Identify which cell holds the provided text, then report its [X, Y] central coordinate. 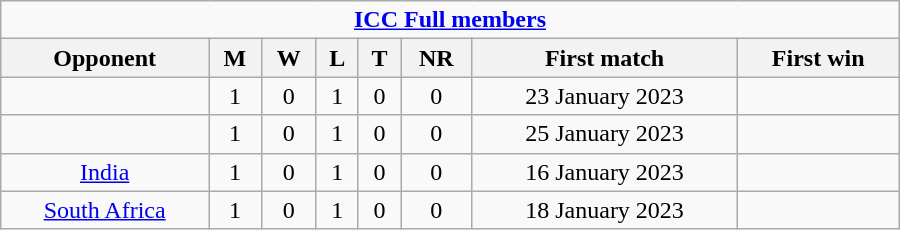
L [337, 58]
India [105, 172]
Opponent [105, 58]
First win [818, 58]
First match [604, 58]
NR [436, 58]
18 January 2023 [604, 210]
M [236, 58]
ICC Full members [450, 20]
T [379, 58]
South Africa [105, 210]
23 January 2023 [604, 96]
16 January 2023 [604, 172]
25 January 2023 [604, 134]
W [288, 58]
